Extract the (x, y) coordinate from the center of the cell holding the provided text.  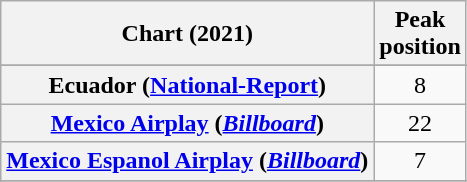
Ecuador (National-Report) (188, 85)
Peakposition (420, 34)
Chart (2021) (188, 34)
8 (420, 85)
22 (420, 123)
Mexico Espanol Airplay (Billboard) (188, 161)
Mexico Airplay (Billboard) (188, 123)
7 (420, 161)
